Pinpoint the cell where the given text exists, returning its [X, Y] midpoint coordinate. 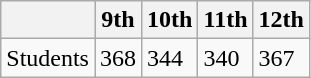
340 [226, 58]
9th [118, 20]
11th [226, 20]
Students [48, 58]
10th [170, 20]
12th [281, 20]
344 [170, 58]
368 [118, 58]
367 [281, 58]
